Return the [x, y] coordinate for the center point of the cell that contains the specified text.  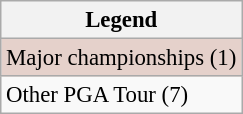
Other PGA Tour (7) [122, 95]
Legend [122, 20]
Major championships (1) [122, 58]
